Search for the cell housing the specified text and yield its (x, y) center coordinate. 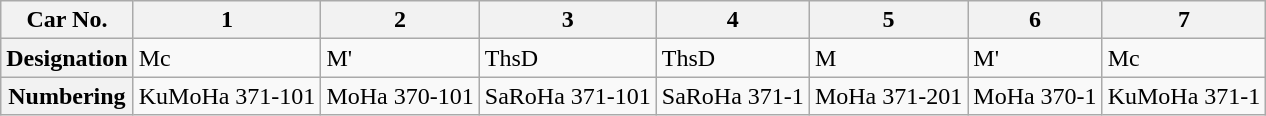
MoHa 370-101 (400, 96)
2 (400, 20)
6 (1035, 20)
Designation (67, 58)
SaRoHa 371-101 (568, 96)
1 (227, 20)
SaRoHa 371-1 (732, 96)
4 (732, 20)
5 (888, 20)
Car No. (67, 20)
KuMoHa 371-1 (1184, 96)
MoHa 371-201 (888, 96)
MoHa 370-1 (1035, 96)
3 (568, 20)
7 (1184, 20)
KuMoHa 371-101 (227, 96)
Numbering (67, 96)
M (888, 58)
